Return the [X, Y] coordinate for the center point of the cell that contains the specified text.  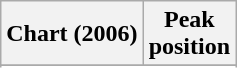
Peakposition [189, 34]
Chart (2006) [72, 34]
